Return the (X, Y) coordinate for the center point of the cell that contains the specified text.  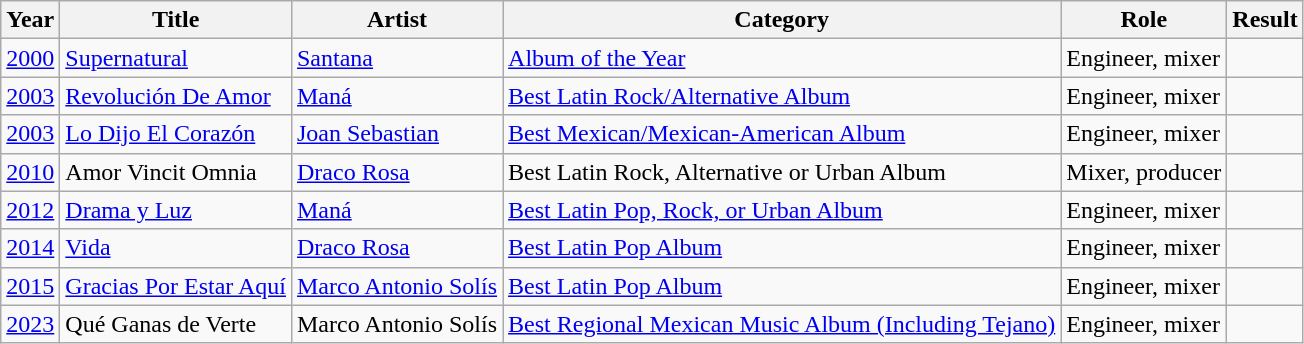
Best Latin Pop, Rock, or Urban Album (782, 210)
2023 (30, 324)
2015 (30, 286)
Best Regional Mexican Music Album (Including Tejano) (782, 324)
Supernatural (176, 58)
Qué Ganas de Verte (176, 324)
2014 (30, 248)
Best Latin Rock/Alternative Album (782, 96)
Result (1265, 20)
Revolución De Amor (176, 96)
Best Mexican/Mexican-American Album (782, 134)
Title (176, 20)
2010 (30, 172)
Mixer, producer (1144, 172)
Year (30, 20)
Artist (396, 20)
Gracias Por Estar Aquí (176, 286)
Vida (176, 248)
Joan Sebastian (396, 134)
Role (1144, 20)
2000 (30, 58)
Best Latin Rock, Alternative or Urban Album (782, 172)
Drama y Luz (176, 210)
Santana (396, 58)
Amor Vincit Omnia (176, 172)
Category (782, 20)
Lo Dijo El Corazón (176, 134)
Album of the Year (782, 58)
2012 (30, 210)
